Search for the cell housing the specified text and yield its (x, y) center coordinate. 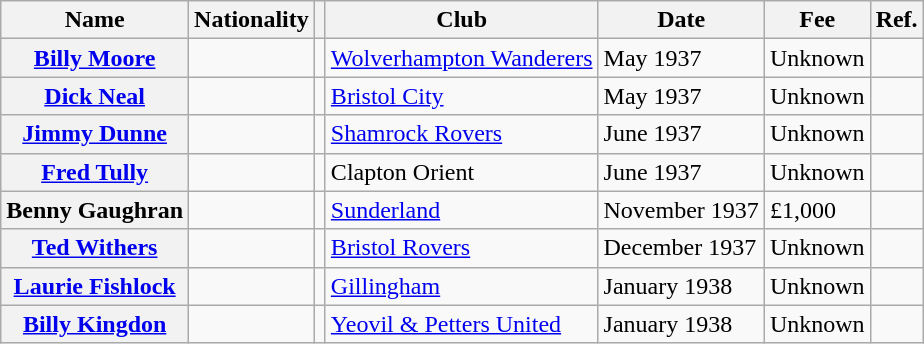
Yeovil & Petters United (462, 324)
Benny Gaughran (95, 210)
November 1937 (681, 210)
Wolverhampton Wanderers (462, 58)
Club (462, 20)
Laurie Fishlock (95, 286)
£1,000 (817, 210)
Nationality (252, 20)
December 1937 (681, 248)
Gillingham (462, 286)
Sunderland (462, 210)
Fred Tully (95, 172)
Bristol City (462, 96)
Fee (817, 20)
Date (681, 20)
Clapton Orient (462, 172)
Dick Neal (95, 96)
Billy Kingdon (95, 324)
Bristol Rovers (462, 248)
Ted Withers (95, 248)
Ref. (896, 20)
Billy Moore (95, 58)
Jimmy Dunne (95, 134)
Shamrock Rovers (462, 134)
Name (95, 20)
